Detect which cell encompasses the target text, then output its (x, y) center coordinate. 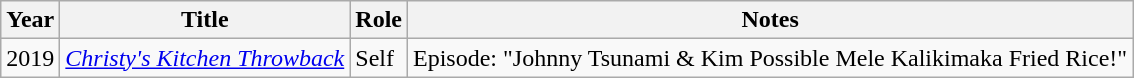
Title (205, 20)
Role (379, 20)
Notes (770, 20)
2019 (30, 58)
Christy's Kitchen Throwback (205, 58)
Self (379, 58)
Year (30, 20)
Episode: "Johnny Tsunami & Kim Possible Mele Kalikimaka Fried Rice!" (770, 58)
